Capture the cell that displays the provided text and extract its (x, y) central coordinate. 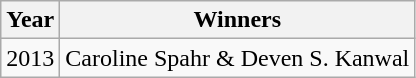
Caroline Spahr & Deven S. Kanwal (238, 58)
Year (30, 20)
Winners (238, 20)
2013 (30, 58)
